Return [X, Y] of the center of cell containing provided text 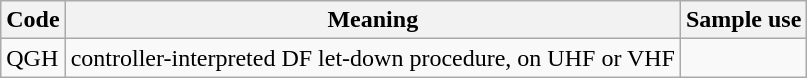
Code [33, 20]
controller-interpreted DF let-down procedure, on UHF or VHF [372, 58]
Sample use [743, 20]
QGH [33, 58]
Meaning [372, 20]
